Output the (X, Y) coordinate of the center of the cell containing the given text.  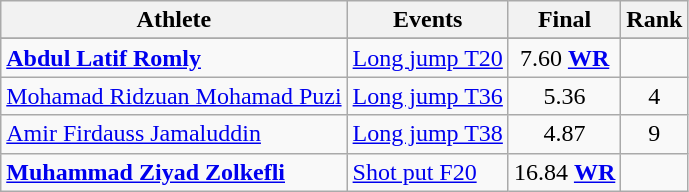
16.84 WR (564, 172)
Shot put F20 (428, 172)
4 (654, 96)
7.60 WR (564, 58)
Final (564, 20)
Long jump T38 (428, 134)
Mohamad Ridzuan Mohamad Puzi (174, 96)
9 (654, 134)
Long jump T20 (428, 58)
Long jump T36 (428, 96)
Rank (654, 20)
Abdul Latif Romly (174, 58)
4.87 (564, 134)
Athlete (174, 20)
Events (428, 20)
Muhammad Ziyad Zolkefli (174, 172)
Amir Firdauss Jamaluddin (174, 134)
5.36 (564, 96)
